Capture the cell that displays the provided text and extract its [x, y] central coordinate. 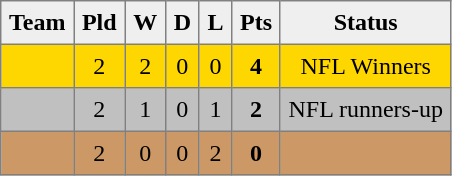
NFL runners-up [366, 110]
Status [366, 23]
Pld [100, 23]
NFL Winners [366, 66]
L [216, 23]
D [182, 23]
W [145, 23]
Team [38, 23]
Pts [256, 23]
4 [256, 66]
